Scan for the cell matching the given text and deliver its (X, Y) coordinate at center. 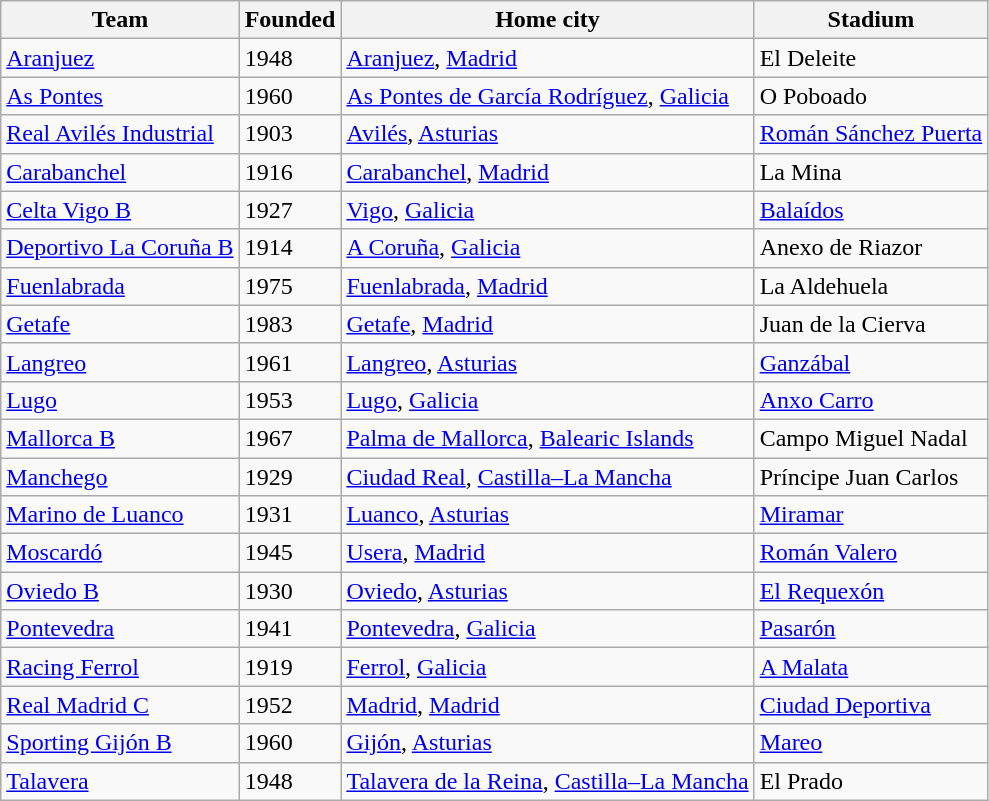
1953 (290, 400)
Ferrol, Galicia (548, 667)
Mallorca B (120, 438)
Pasarón (871, 629)
1975 (290, 286)
Deportivo La Coruña B (120, 248)
Talavera de la Reina, Castilla–La Mancha (548, 781)
1930 (290, 591)
1914 (290, 248)
Aranjuez (120, 58)
Pontevedra (120, 629)
Fuenlabrada, Madrid (548, 286)
Gijón, Asturias (548, 743)
Racing Ferrol (120, 667)
A Malata (871, 667)
Madrid, Madrid (548, 705)
La Mina (871, 172)
Campo Miguel Nadal (871, 438)
1903 (290, 134)
Stadium (871, 20)
Avilés, Asturias (548, 134)
As Pontes de García Rodríguez, Galicia (548, 96)
El Requexón (871, 591)
Juan de la Cierva (871, 324)
Aranjuez, Madrid (548, 58)
Príncipe Juan Carlos (871, 477)
Ganzábal (871, 362)
O Poboado (871, 96)
Real Avilés Industrial (120, 134)
Román Sánchez Puerta (871, 134)
Moscardó (120, 553)
As Pontes (120, 96)
El Prado (871, 781)
Fuenlabrada (120, 286)
Getafe (120, 324)
Palma de Mallorca, Balearic Islands (548, 438)
1967 (290, 438)
Manchego (120, 477)
Real Madrid C (120, 705)
Ciudad Deportiva (871, 705)
1916 (290, 172)
Ciudad Real, Castilla–La Mancha (548, 477)
Lugo (120, 400)
1983 (290, 324)
Usera, Madrid (548, 553)
Miramar (871, 515)
Mareo (871, 743)
1931 (290, 515)
Sporting Gijón B (120, 743)
1919 (290, 667)
Carabanchel (120, 172)
1929 (290, 477)
1952 (290, 705)
Home city (548, 20)
Pontevedra, Galicia (548, 629)
Team (120, 20)
Vigo, Galicia (548, 210)
Oviedo, Asturias (548, 591)
Anexo de Riazor (871, 248)
Founded (290, 20)
1941 (290, 629)
Langreo (120, 362)
A Coruña, Galicia (548, 248)
1927 (290, 210)
Lugo, Galicia (548, 400)
Oviedo B (120, 591)
Getafe, Madrid (548, 324)
La Aldehuela (871, 286)
Langreo, Asturias (548, 362)
Balaídos (871, 210)
Marino de Luanco (120, 515)
1961 (290, 362)
Talavera (120, 781)
Luanco, Asturias (548, 515)
El Deleite (871, 58)
Román Valero (871, 553)
Carabanchel, Madrid (548, 172)
Anxo Carro (871, 400)
Celta Vigo B (120, 210)
1945 (290, 553)
